Identify which cell holds the provided text, then report its (x, y) central coordinate. 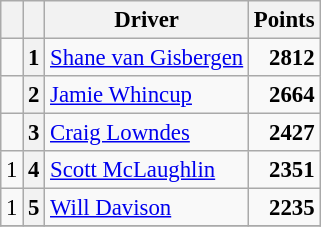
2351 (284, 170)
Will Davison (147, 208)
2427 (284, 133)
2812 (284, 58)
Driver (147, 20)
Points (284, 20)
2235 (284, 208)
2664 (284, 95)
5 (34, 208)
Scott McLaughlin (147, 170)
Craig Lowndes (147, 133)
3 (34, 133)
4 (34, 170)
2 (34, 95)
Jamie Whincup (147, 95)
Shane van Gisbergen (147, 58)
